Return (x, y) of the center of cell containing provided text 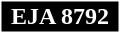
EJA 8792 (60, 17)
